Detect which cell encompasses the target text, then output its (x, y) center coordinate. 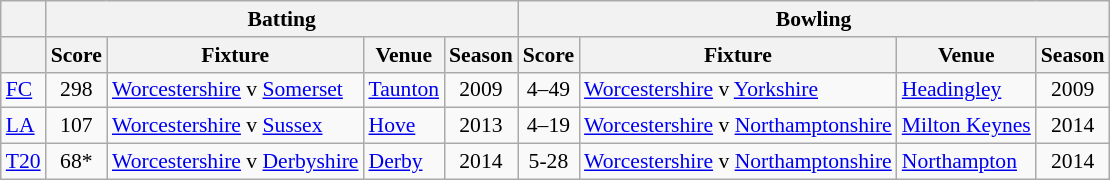
Worcestershire v Derbyshire (236, 162)
2013 (481, 126)
FC (24, 90)
4–19 (548, 126)
Northampton (966, 162)
Headingley (966, 90)
Worcestershire v Sussex (236, 126)
Milton Keynes (966, 126)
LA (24, 126)
68* (76, 162)
107 (76, 126)
Batting (282, 19)
5-28 (548, 162)
Taunton (404, 90)
Derby (404, 162)
Bowling (814, 19)
4–49 (548, 90)
Worcestershire v Somerset (236, 90)
Hove (404, 126)
Worcestershire v Yorkshire (738, 90)
298 (76, 90)
T20 (24, 162)
